Capture the cell that displays the provided text and extract its [X, Y] central coordinate. 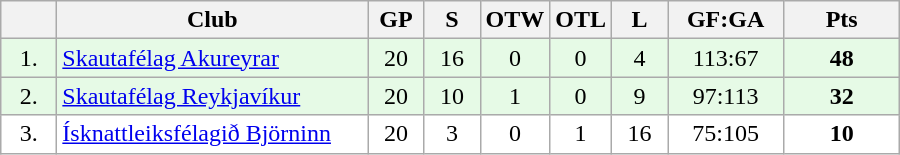
GP [396, 20]
32 [842, 96]
L [640, 20]
OTL [581, 20]
Pts [842, 20]
GF:GA [726, 20]
97:113 [726, 96]
Club [212, 20]
Skautafélag Akureyrar [212, 58]
9 [640, 96]
4 [640, 58]
3 [452, 134]
S [452, 20]
1. [29, 58]
2. [29, 96]
48 [842, 58]
Ísknattleiksfélagið Björninn [212, 134]
OTW [515, 20]
Skautafélag Reykjavíkur [212, 96]
75:105 [726, 134]
113:67 [726, 58]
3. [29, 134]
